Capture the cell that displays the provided text and extract its (x, y) central coordinate. 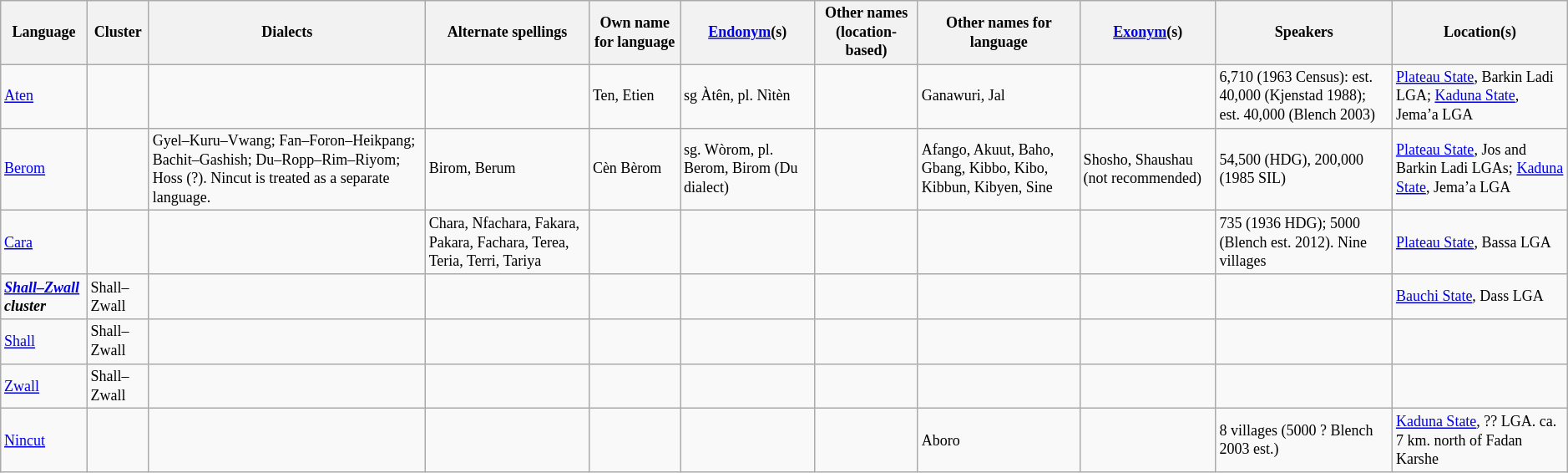
8 villages (5000 ? Blench 2003 est.) (1304, 440)
Cara (43, 242)
Plateau State, Bassa LGA (1480, 242)
Alternate spellings (507, 33)
Other names (location-based) (867, 33)
Exonym(s) (1147, 33)
Ten, Etien (635, 96)
Endonym(s) (748, 33)
Aboro (999, 440)
735 (1936 HDG); 5000 (Blench est. 2012). Nine villages (1304, 242)
Plateau State, Jos and Barkin Ladi LGAs; Kaduna State, Jema’a LGA (1480, 169)
Bauchi State, Dass LGA (1480, 297)
Shosho, Shaushau (not recommended) (1147, 169)
Aten (43, 96)
Nincut (43, 440)
Shall–Zwall cluster (43, 297)
54,500 (HDG), 200,000 (1985 SIL) (1304, 169)
Chara, Nfachara, Fakara, Pakara, Fachara, Terea, Teria, Terri, Tariya (507, 242)
Dialects (287, 33)
Cèn Bèrom (635, 169)
Ganawuri, Jal (999, 96)
Cluster (118, 33)
Afango, Akuut, Baho, Gbang, Kibbo, Kibo, Kibbun, Kibyen, Sine (999, 169)
sg Àtên, pl. Nìtèn (748, 96)
Birom, Berum (507, 169)
6,710 (1963 Census): est. 40,000 (Kjenstad 1988); est. 40,000 (Blench 2003) (1304, 96)
Own name for language (635, 33)
Gyel–Kuru–Vwang; Fan–Foron–Heikpang; Bachit–Gashish; Du–Ropp–Rim–Riyom; Hoss (?). Nincut is treated as a separate language. (287, 169)
Language (43, 33)
Berom (43, 169)
Speakers (1304, 33)
Location(s) (1480, 33)
Shall (43, 342)
sg. Wòrom, pl. Berom, Birom (Du dialect) (748, 169)
Kaduna State, ?? LGA. ca. 7 km. north of Fadan Karshe (1480, 440)
Plateau State, Barkin Ladi LGA; Kaduna State, Jema’a LGA (1480, 96)
Other names for language (999, 33)
Zwall (43, 386)
